For the text-containing cell, return its midpoint in [X, Y] coordinate format. 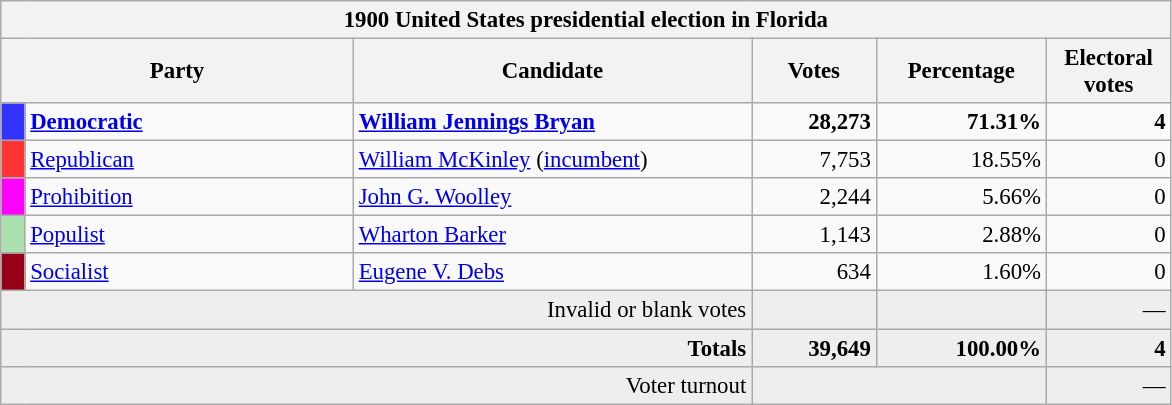
William McKinley (incumbent) [552, 160]
Populist [189, 235]
1,143 [814, 235]
Voter turnout [376, 385]
5.66% [961, 197]
39,649 [814, 348]
1.60% [961, 273]
John G. Woolley [552, 197]
7,753 [814, 160]
1900 United States presidential election in Florida [586, 20]
Candidate [552, 72]
Invalid or blank votes [376, 310]
2.88% [961, 235]
71.31% [961, 122]
100.00% [961, 348]
Wharton Barker [552, 235]
Democratic [189, 122]
634 [814, 273]
Eugene V. Debs [552, 273]
2,244 [814, 197]
Percentage [961, 72]
William Jennings Bryan [552, 122]
Electoral votes [1108, 72]
Prohibition [189, 197]
Socialist [189, 273]
Republican [189, 160]
18.55% [961, 160]
Votes [814, 72]
Party [178, 72]
28,273 [814, 122]
Totals [376, 348]
